Return the [x, y] coordinate for the center point of the cell that contains the specified text.  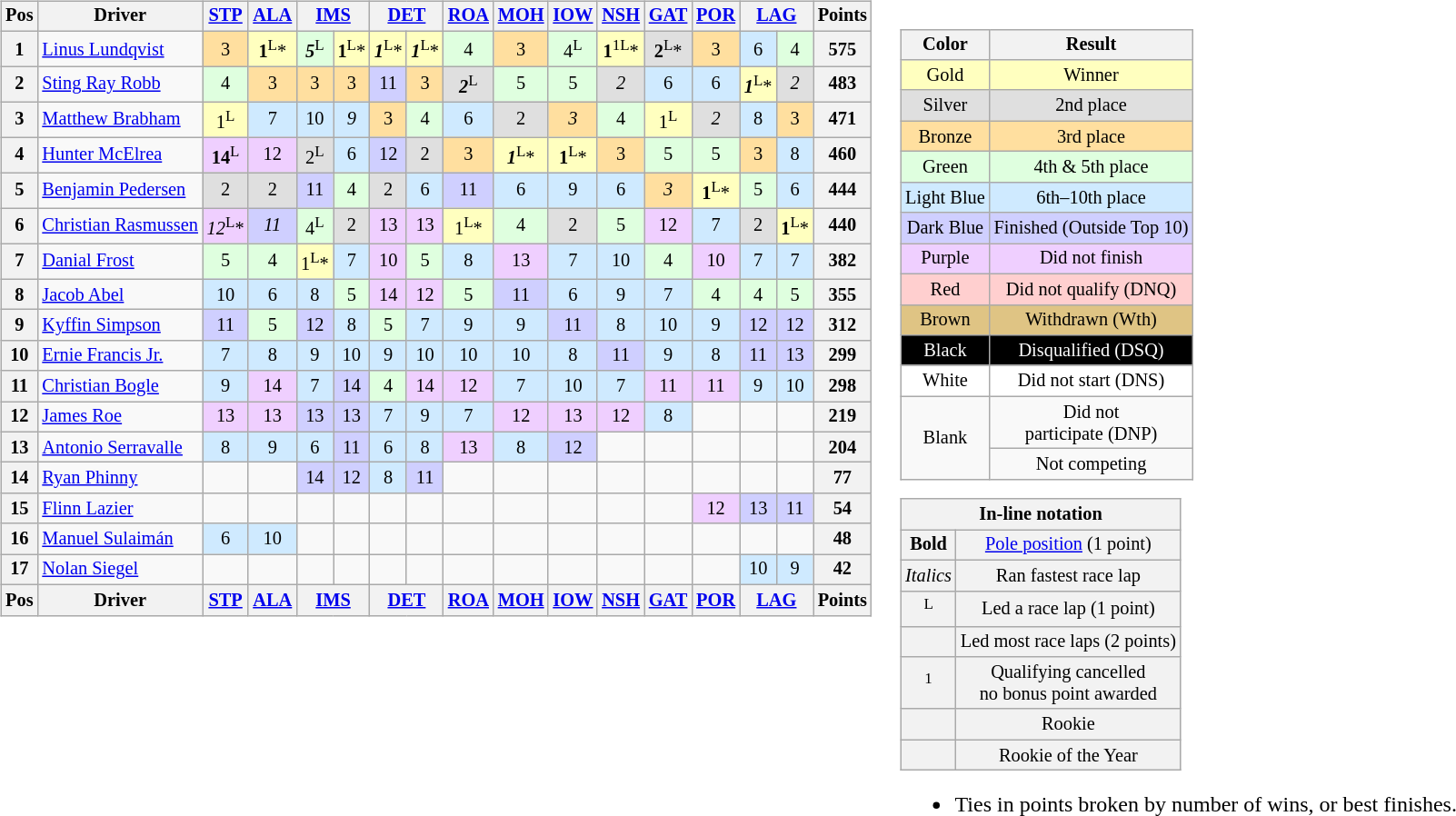
382 [843, 262]
17 [19, 570]
Black [945, 351]
James Roe [120, 417]
Ran fastest race lap [1069, 576]
Antonio Serravalle [120, 447]
Bold [929, 545]
White [945, 381]
Green [945, 167]
444 [843, 191]
Nolan Siegel [120, 570]
Pole position (1 point) [1069, 545]
312 [843, 325]
Did not qualify (DNQ) [1092, 289]
575 [843, 49]
Rookie of the Year [1069, 755]
3rd place [1092, 136]
Hunter McElrea [120, 154]
Ernie Francis Jr. [120, 355]
Color [945, 45]
Rookie [1069, 724]
299 [843, 355]
Matthew Brabham [120, 120]
Brown [945, 320]
Did notparticipate (DNP) [1092, 423]
355 [843, 294]
12L* [225, 225]
Ryan Phinny [120, 478]
Linus Lundqvist [120, 49]
204 [843, 447]
440 [843, 225]
16 [19, 539]
Jacob Abel [120, 294]
Led a race lap (1 point) [1069, 609]
6th–10th place [1092, 197]
471 [843, 120]
Gold [945, 75]
298 [843, 386]
11L* [621, 49]
Dark Blue [945, 228]
Winner [1092, 75]
Led most race laps (2 points) [1069, 642]
Qualifying cancelledno bonus point awarded [1069, 683]
4th & 5th place [1092, 167]
77 [843, 478]
Silver [945, 105]
Light Blue [945, 197]
Blank [945, 438]
Manuel Sulaimán [120, 539]
Sting Ray Robb [120, 84]
In-line notation [1041, 514]
Purple [945, 259]
Red [945, 289]
Danial Frost [120, 262]
Did not start (DNS) [1092, 381]
460 [843, 154]
Disqualified (DSQ) [1092, 351]
Result [1092, 45]
Did not finish [1092, 259]
48 [843, 539]
L [929, 609]
14L [225, 154]
54 [843, 509]
Flinn Lazier [120, 509]
Bronze [945, 136]
Withdrawn (Wth) [1092, 320]
Not competing [1092, 464]
2L* [668, 49]
219 [843, 417]
Christian Bogle [120, 386]
Finished (Outside Top 10) [1092, 228]
15 [19, 509]
Benjamin Pedersen [120, 191]
Italics [929, 576]
483 [843, 84]
Christian Rasmussen [120, 225]
2nd place [1092, 105]
42 [843, 570]
5L [314, 49]
Kyffin Simpson [120, 325]
